Scan for the cell matching the given text and deliver its [x, y] coordinate at center. 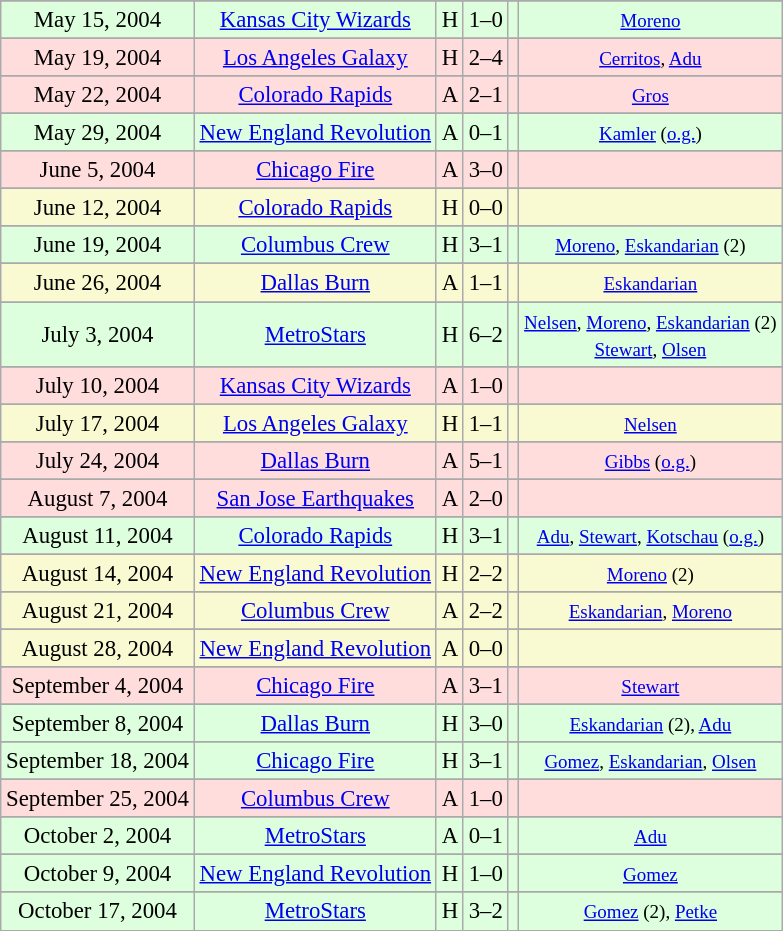
July 17, 2004 [98, 423]
August 11, 2004 [98, 536]
Nelsen [650, 423]
Adu, Stewart, Kotschau (o.g.) [650, 536]
June 26, 2004 [98, 283]
September 4, 2004 [98, 686]
Nelsen, Moreno, Eskandarian (2)Stewart, Olsen [650, 334]
July 3, 2004 [98, 334]
May 15, 2004 [98, 20]
Gomez [650, 874]
Eskandarian (2), Adu [650, 724]
August 7, 2004 [98, 498]
September 18, 2004 [98, 761]
2–0 [486, 498]
May 22, 2004 [98, 95]
Gomez (2), Petke [650, 912]
2–4 [486, 58]
Gomez, Eskandarian, Olsen [650, 761]
2–1 [486, 95]
Gibbs (o.g.) [650, 460]
July 24, 2004 [98, 460]
Stewart [650, 686]
Adu [650, 836]
Moreno, Eskandarian (2) [650, 245]
Cerritos, Adu [650, 58]
August 14, 2004 [98, 573]
August 28, 2004 [98, 648]
June 19, 2004 [98, 245]
June 12, 2004 [98, 208]
October 17, 2004 [98, 912]
6–2 [486, 334]
October 2, 2004 [98, 836]
June 5, 2004 [98, 170]
Gros [650, 95]
May 19, 2004 [98, 58]
Eskandarian, Moreno [650, 611]
Eskandarian [650, 283]
August 21, 2004 [98, 611]
5–1 [486, 460]
July 10, 2004 [98, 385]
San Jose Earthquakes [315, 498]
Kamler (o.g.) [650, 133]
September 8, 2004 [98, 724]
May 29, 2004 [98, 133]
October 9, 2004 [98, 874]
Moreno (2) [650, 573]
Moreno [650, 20]
September 25, 2004 [98, 799]
3–2 [486, 912]
